Capture the cell that displays the provided text and extract its (X, Y) central coordinate. 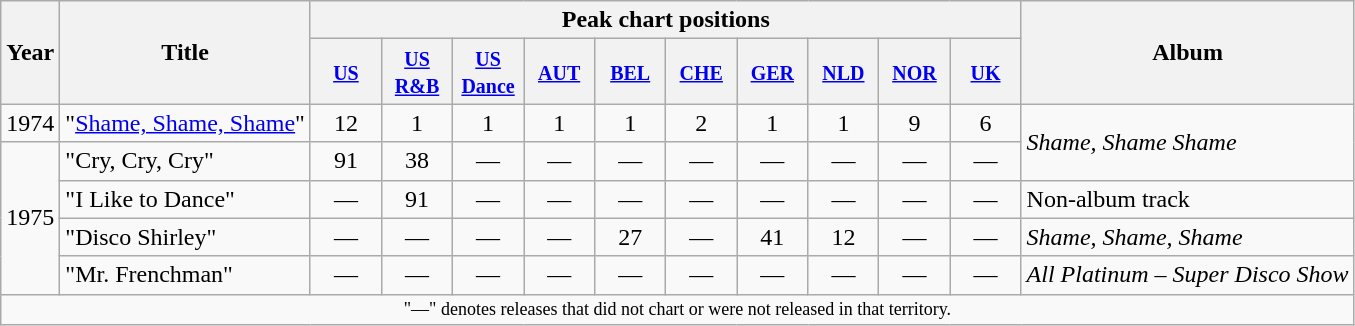
NLD (844, 72)
27 (630, 237)
1975 (30, 218)
41 (772, 237)
US Dance (488, 72)
US (346, 72)
"Disco Shirley" (186, 237)
"Cry, Cry, Cry" (186, 161)
BEL (630, 72)
"Mr. Frenchman" (186, 275)
AUT (560, 72)
Non-album track (1188, 199)
Peak chart positions (666, 20)
38 (416, 161)
All Platinum – Super Disco Show (1188, 275)
9 (914, 123)
Shame, Shame Shame (1188, 142)
1974 (30, 123)
Shame, Shame, Shame (1188, 237)
"—" denotes releases that did not chart or were not released in that territory. (678, 310)
Title (186, 52)
US R&B (416, 72)
2 (702, 123)
CHE (702, 72)
Album (1188, 52)
Year (30, 52)
"Shame, Shame, Shame" (186, 123)
6 (986, 123)
GER (772, 72)
"I Like to Dance" (186, 199)
NOR (914, 72)
UK (986, 72)
